Provide the [x, y] coordinate of the cell's center where the given text is located.  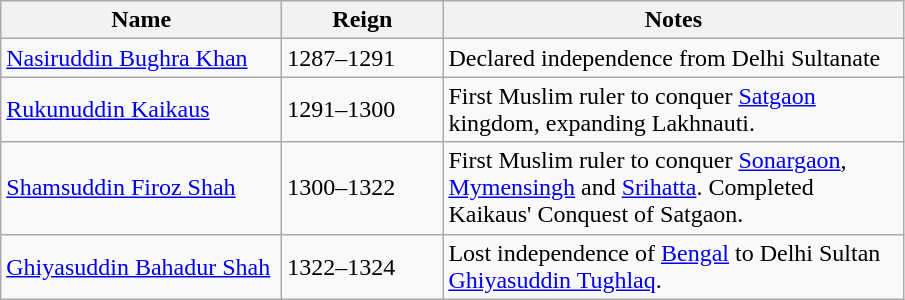
1300–1322 [362, 188]
Notes [674, 20]
1322–1324 [362, 266]
Nasiruddin Bughra Khan [142, 58]
First Muslim ruler to conquer Satgaon kingdom, expanding Lakhnauti. [674, 110]
Lost independence of Bengal to Delhi Sultan Ghiyasuddin Tughlaq. [674, 266]
Rukunuddin Kaikaus [142, 110]
Name [142, 20]
Ghiyasuddin Bahadur Shah [142, 266]
Reign [362, 20]
First Muslim ruler to conquer Sonargaon, Mymensingh and Srihatta. Completed Kaikaus' Conquest of Satgaon. [674, 188]
1291–1300 [362, 110]
1287–1291 [362, 58]
Shamsuddin Firoz Shah [142, 188]
Declared independence from Delhi Sultanate [674, 58]
